Determine the (x, y) coordinate at the center of the cell enclosing the given text.  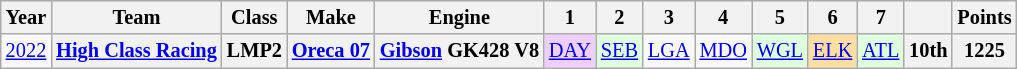
1 (570, 17)
High Class Racing (136, 51)
Year (26, 17)
SEB (620, 51)
6 (832, 17)
Gibson GK428 V8 (460, 51)
Oreca 07 (331, 51)
1225 (984, 51)
3 (669, 17)
10th (928, 51)
LMP2 (254, 51)
2022 (26, 51)
ATL (880, 51)
Class (254, 17)
Make (331, 17)
MDO (724, 51)
ELK (832, 51)
WGL (780, 51)
DAY (570, 51)
2 (620, 17)
7 (880, 17)
4 (724, 17)
Points (984, 17)
Engine (460, 17)
Team (136, 17)
5 (780, 17)
LGA (669, 51)
